Output the [x, y] coordinate of the center of the cell containing the given text.  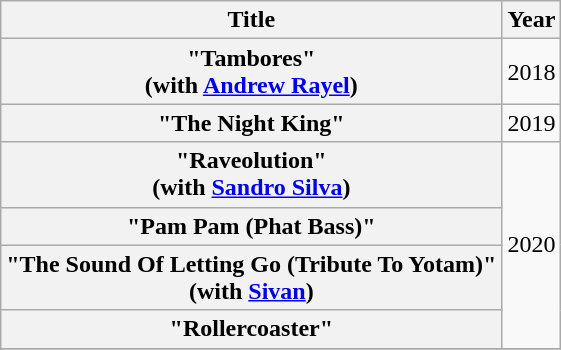
"Pam Pam (Phat Bass)" [252, 226]
2019 [532, 123]
"The Night King" [252, 123]
Title [252, 20]
"Raveolution" (with Sandro Silva) [252, 174]
Year [532, 20]
"Rollercoaster" [252, 329]
"The Sound Of Letting Go (Tribute To Yotam)"(with Sivan) [252, 278]
2018 [532, 72]
"Tambores" (with Andrew Rayel) [252, 72]
2020 [532, 245]
